Output the [X, Y] coordinate of the center of the cell containing the given text.  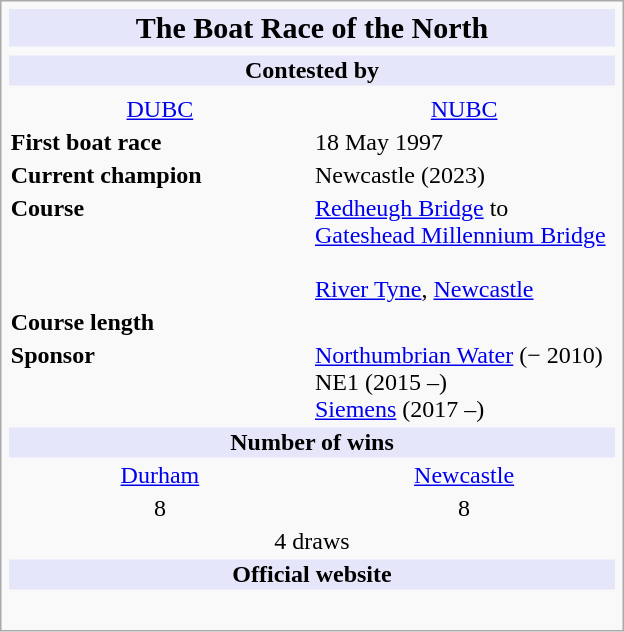
Newcastle [464, 476]
Contested by [312, 71]
18 May 1997 [464, 143]
Durham [160, 476]
Course [160, 250]
The Boat Race of the North [312, 28]
Official website [312, 575]
Course length [160, 323]
Redheugh Bridge to Gateshead Millennium BridgeRiver Tyne, Newcastle [464, 250]
Newcastle (2023) [464, 176]
Current champion [160, 176]
DUBC [160, 110]
First boat race [160, 143]
Northumbrian Water (− 2010)NE1 (2015 –)Siemens (2017 –) [464, 383]
Sponsor [160, 383]
NUBC [464, 110]
4 draws [312, 542]
Number of wins [312, 443]
